Provide the [x, y] coordinate of the cell's center where the given text is located.  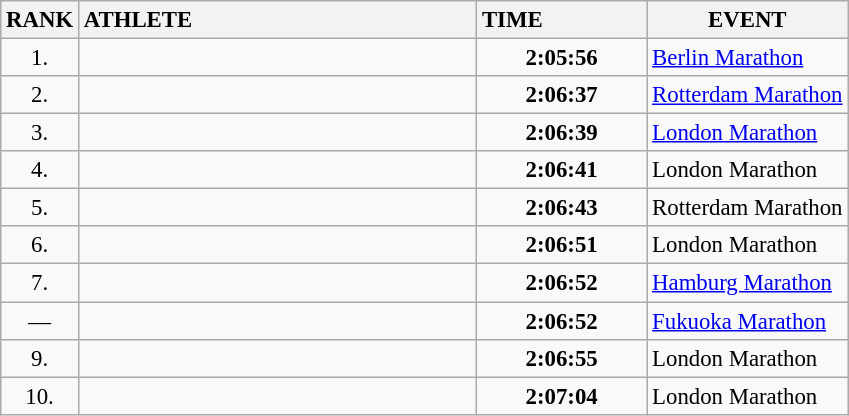
RANK [40, 20]
EVENT [748, 20]
3. [40, 133]
10. [40, 396]
2:07:04 [562, 396]
9. [40, 358]
Fukuoka Marathon [748, 321]
2:06:37 [562, 95]
2:06:51 [562, 245]
2:06:41 [562, 170]
2:06:55 [562, 358]
4. [40, 170]
TIME [562, 20]
ATHLETE [277, 20]
1. [40, 58]
2:05:56 [562, 58]
7. [40, 283]
— [40, 321]
Hamburg Marathon [748, 283]
Berlin Marathon [748, 58]
2:06:43 [562, 208]
6. [40, 245]
5. [40, 208]
2:06:39 [562, 133]
2. [40, 95]
